Return the (X, Y) coordinate for the center point of the cell that contains the specified text.  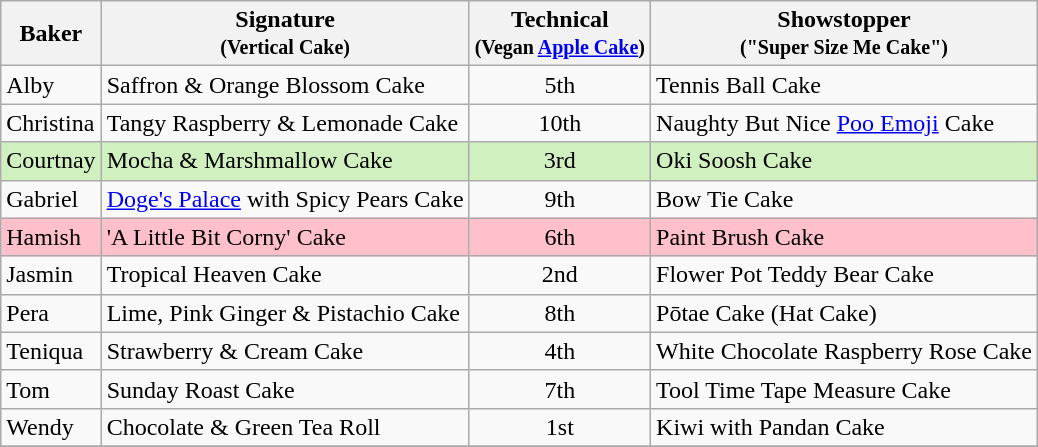
Courtnay (51, 161)
Tropical Heaven Cake (285, 275)
Bow Tie Cake (844, 199)
Signature(Vertical Cake) (285, 34)
Tennis Ball Cake (844, 85)
Flower Pot Teddy Bear Cake (844, 275)
Baker (51, 34)
Kiwi with Pandan Cake (844, 427)
Pōtae Cake (Hat Cake) (844, 313)
Technical(Vegan Apple Cake) (560, 34)
9th (560, 199)
Naughty But Nice Poo Emoji Cake (844, 123)
Pera (51, 313)
'A Little Bit Corny' Cake (285, 237)
5th (560, 85)
Chocolate & Green Tea Roll (285, 427)
Hamish (51, 237)
White Chocolate Raspberry Rose Cake (844, 351)
Tom (51, 389)
Sunday Roast Cake (285, 389)
1st (560, 427)
Wendy (51, 427)
Alby (51, 85)
Showstopper("Super Size Me Cake") (844, 34)
Tool Time Tape Measure Cake (844, 389)
Mocha & Marshmallow Cake (285, 161)
7th (560, 389)
Doge's Palace with Spicy Pears Cake (285, 199)
Lime, Pink Ginger & Pistachio Cake (285, 313)
Tangy Raspberry & Lemonade Cake (285, 123)
Gabriel (51, 199)
Jasmin (51, 275)
4th (560, 351)
3rd (560, 161)
2nd (560, 275)
Strawberry & Cream Cake (285, 351)
Teniqua (51, 351)
Oki Soosh Cake (844, 161)
6th (560, 237)
10th (560, 123)
Paint Brush Cake (844, 237)
Christina (51, 123)
Saffron & Orange Blossom Cake (285, 85)
8th (560, 313)
